Return [X, Y] of the center of cell containing provided text 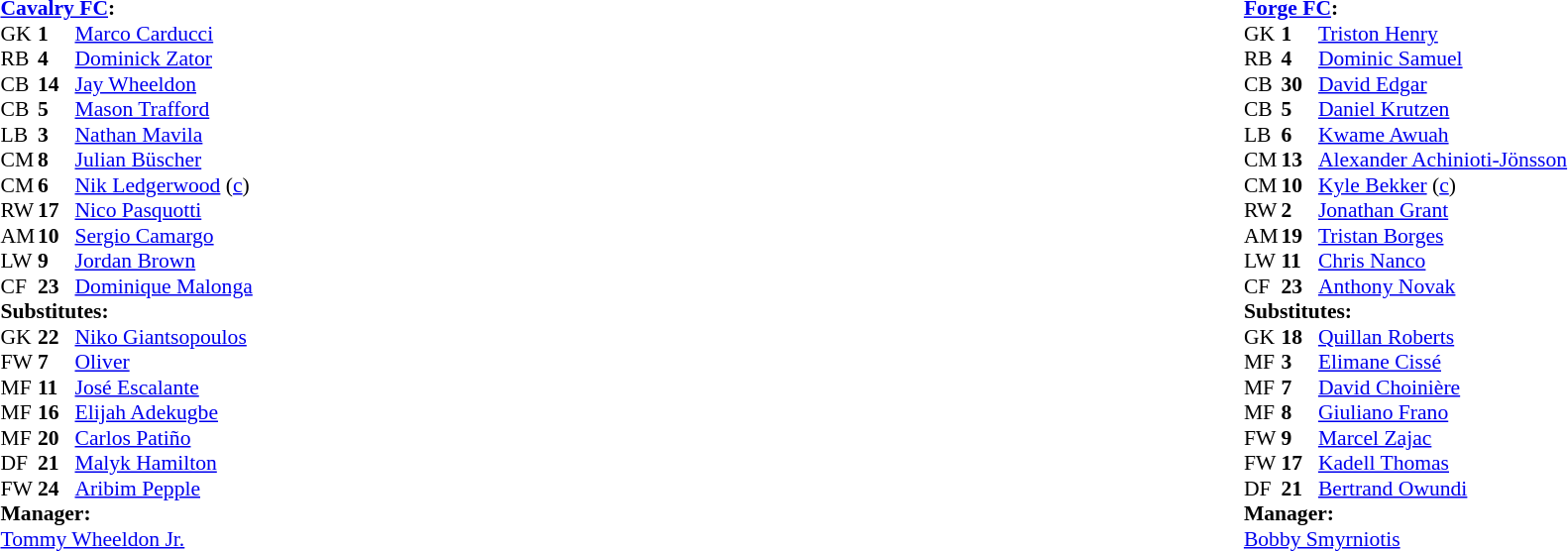
Bertrand Owundi [1443, 489]
Alexander Achinioti-Jönsson [1443, 160]
13 [1299, 160]
Nathan Mavila [165, 135]
Daniel Krutzen [1443, 110]
24 [56, 489]
Dominic Samuel [1443, 58]
Anthony Novak [1443, 286]
Jay Wheeldon [165, 84]
Sergio Camargo [165, 236]
Kyle Bekker (c) [1443, 185]
16 [56, 413]
Tristan Borges [1443, 236]
Marcel Zajac [1443, 438]
2 [1299, 211]
20 [56, 438]
Marco Carducci [165, 34]
Giuliano Frano [1443, 413]
Dominique Malonga [165, 286]
14 [56, 84]
Nik Ledgerwood (c) [165, 185]
Carlos Patiño [165, 438]
18 [1299, 337]
David Choinière [1443, 387]
Kadell Thomas [1443, 463]
Malyk Hamilton [165, 463]
Aribim Pepple [165, 489]
Oliver [165, 362]
Chris Nanco [1443, 261]
Nico Pasquotti [165, 211]
Kwame Awuah [1443, 135]
Dominick Zator [165, 58]
19 [1299, 236]
Elimane Cissé [1443, 362]
Mason Trafford [165, 110]
Elijah Adekugbe [165, 413]
Niko Giantsopoulos [165, 337]
Triston Henry [1443, 34]
Quillan Roberts [1443, 337]
Julian Büscher [165, 160]
Jonathan Grant [1443, 211]
22 [56, 337]
30 [1299, 84]
Jordan Brown [165, 261]
David Edgar [1443, 84]
José Escalante [165, 387]
